Output the (x, y) coordinate of the center of the cell containing the given text.  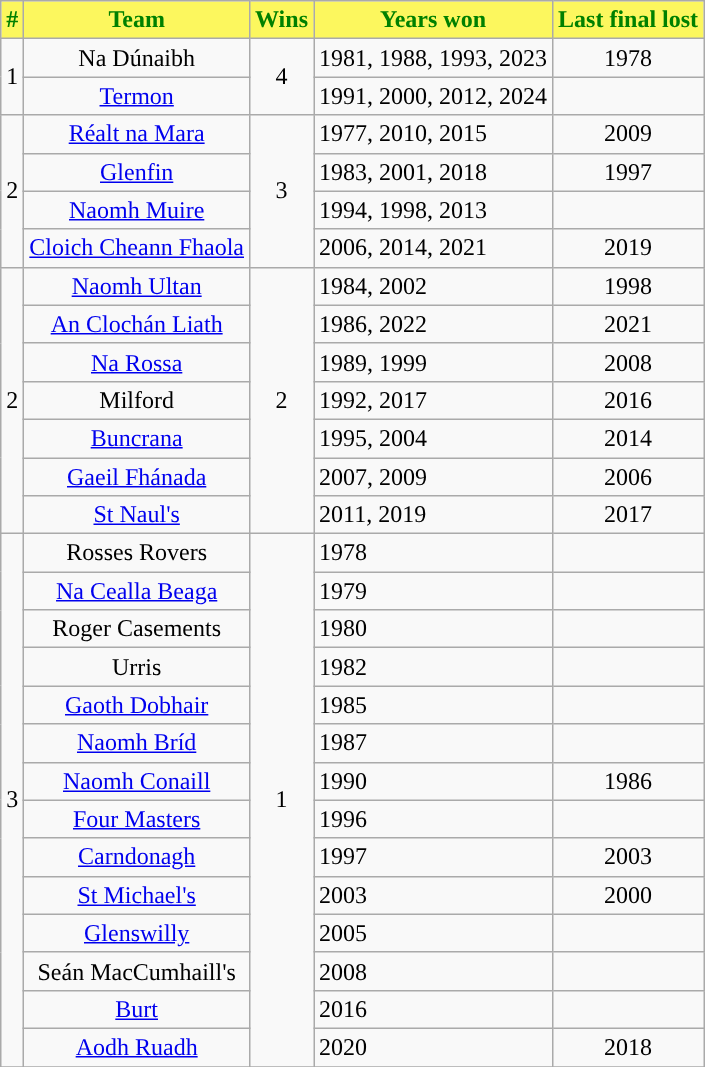
1992, 2017 (434, 400)
Four Masters (137, 819)
Gaoth Dobhair (137, 705)
2005 (434, 933)
4 (282, 77)
Na Dúnaibh (137, 58)
1990 (434, 781)
1984, 2002 (434, 286)
Last final lost (628, 20)
2000 (628, 895)
Réalt na Mara (137, 134)
Milford (137, 400)
Carndonagh (137, 857)
Naomh Ultan (137, 286)
Seán MacCumhaill's (137, 971)
Glenfin (137, 172)
St Naul's (137, 515)
Urris (137, 667)
1982 (434, 667)
Buncrana (137, 438)
1995, 2004 (434, 438)
2021 (628, 324)
1991, 2000, 2012, 2024 (434, 96)
2018 (628, 1047)
1994, 1998, 2013 (434, 210)
Years won (434, 20)
Gaeil Fhánada (137, 477)
Roger Casements (137, 629)
Wins (282, 20)
1977, 2010, 2015 (434, 134)
1980 (434, 629)
2017 (628, 515)
St Michael's (137, 895)
2006, 2014, 2021 (434, 248)
2019 (628, 248)
An Clochán Liath (137, 324)
2011, 2019 (434, 515)
Na Cealla Beaga (137, 591)
1983, 2001, 2018 (434, 172)
1989, 1999 (434, 362)
2007, 2009 (434, 477)
1998 (628, 286)
Burt (137, 1009)
# (12, 20)
Na Rossa (137, 362)
2009 (628, 134)
1979 (434, 591)
Cloich Cheann Fhaola (137, 248)
Naomh Conaill (137, 781)
2006 (628, 477)
2014 (628, 438)
Rosses Rovers (137, 553)
2020 (434, 1047)
1987 (434, 743)
Naomh Bríd (137, 743)
1985 (434, 705)
1981, 1988, 1993, 2023 (434, 58)
Termon (137, 96)
1996 (434, 819)
1986, 2022 (434, 324)
Aodh Ruadh (137, 1047)
Team (137, 20)
Glenswilly (137, 933)
1986 (628, 781)
Naomh Muire (137, 210)
